Scan for the cell matching the given text and deliver its [X, Y] coordinate at center. 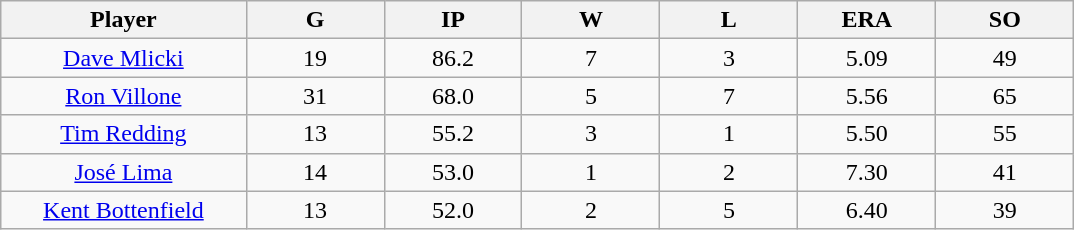
ERA [867, 20]
86.2 [453, 58]
5.56 [867, 96]
49 [1005, 58]
31 [315, 96]
55.2 [453, 134]
Kent Bottenfield [124, 210]
L [729, 20]
52.0 [453, 210]
55 [1005, 134]
Tim Redding [124, 134]
14 [315, 172]
19 [315, 58]
65 [1005, 96]
39 [1005, 210]
G [315, 20]
7.30 [867, 172]
5.09 [867, 58]
SO [1005, 20]
Ron Villone [124, 96]
José Lima [124, 172]
IP [453, 20]
W [591, 20]
41 [1005, 172]
6.40 [867, 210]
68.0 [453, 96]
Player [124, 20]
53.0 [453, 172]
5.50 [867, 134]
Dave Mlicki [124, 58]
